Extract the [x, y] coordinate from the center of the cell holding the provided text.  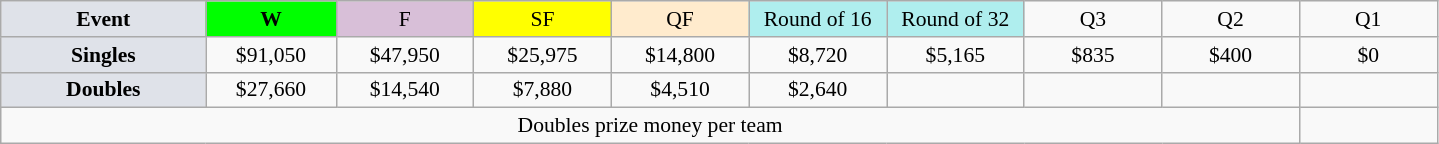
Event [104, 19]
$25,975 [543, 55]
SF [543, 19]
W [271, 19]
$14,540 [405, 90]
$400 [1231, 55]
$27,660 [271, 90]
Singles [104, 55]
QF [680, 19]
Doubles [104, 90]
$8,720 [818, 55]
Round of 16 [818, 19]
$5,165 [955, 55]
$7,880 [543, 90]
Round of 32 [955, 19]
Q1 [1368, 19]
Doubles prize money per team [650, 126]
$0 [1368, 55]
Q2 [1231, 19]
$47,950 [405, 55]
$2,640 [818, 90]
F [405, 19]
$4,510 [680, 90]
$14,800 [680, 55]
Q3 [1093, 19]
$91,050 [271, 55]
$835 [1093, 55]
